Output the (X, Y) coordinate of the center of the cell containing the given text.  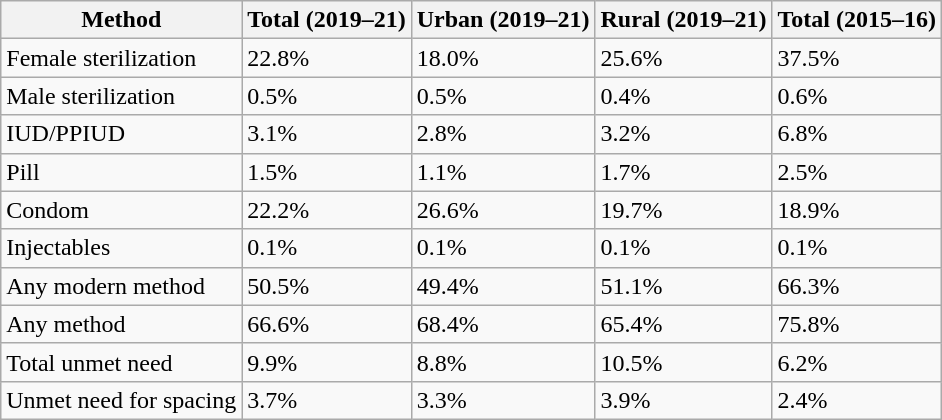
0.4% (684, 96)
Male sterilization (122, 96)
3.9% (684, 400)
1.7% (684, 172)
6.2% (857, 362)
2.4% (857, 400)
49.4% (503, 286)
Pill (122, 172)
9.9% (327, 362)
50.5% (327, 286)
Total (2019–21) (327, 20)
1.1% (503, 172)
68.4% (503, 324)
65.4% (684, 324)
Any modern method (122, 286)
Unmet need for spacing (122, 400)
6.8% (857, 134)
Total (2015–16) (857, 20)
25.6% (684, 58)
22.8% (327, 58)
3.2% (684, 134)
66.3% (857, 286)
75.8% (857, 324)
Condom (122, 210)
Injectables (122, 248)
18.9% (857, 210)
3.3% (503, 400)
Urban (2019–21) (503, 20)
Female sterilization (122, 58)
3.1% (327, 134)
Any method (122, 324)
19.7% (684, 210)
51.1% (684, 286)
10.5% (684, 362)
2.5% (857, 172)
26.6% (503, 210)
3.7% (327, 400)
1.5% (327, 172)
37.5% (857, 58)
Rural (2019–21) (684, 20)
18.0% (503, 58)
0.6% (857, 96)
IUD/PPIUD (122, 134)
66.6% (327, 324)
Method (122, 20)
8.8% (503, 362)
Total unmet need (122, 362)
2.8% (503, 134)
22.2% (327, 210)
